From the cell containing the given text, extract its center point as [X, Y] coordinate. 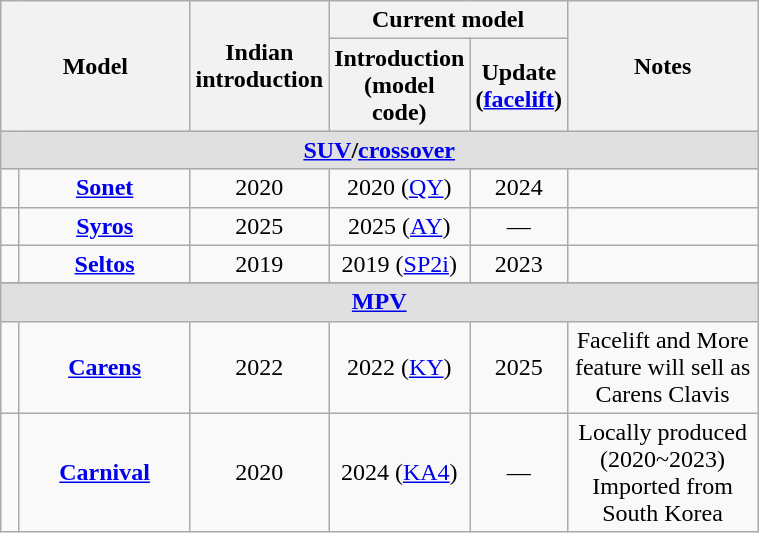
2019 [260, 264]
2020 (QY) [400, 188]
MPV [380, 302]
Introduction (model code) [400, 85]
Current model [448, 20]
2024 [519, 188]
Carnival [104, 472]
Sonet [104, 188]
Update (facelift) [519, 85]
Facelift and More feature will sell as Carens Clavis [663, 367]
Model [96, 66]
Notes [663, 66]
Indian introduction [260, 66]
Locally produced (2020~2023)Imported from South Korea [663, 472]
Carens [104, 367]
2022 (KY) [400, 367]
Seltos [104, 264]
Syros [104, 226]
2024 (KA4) [400, 472]
SUV/crossover [380, 150]
2023 [519, 264]
2022 [260, 367]
2019 (SP2i) [400, 264]
2025 (AY) [400, 226]
